Provide the [X, Y] coordinate of the cell's center where the given text is located.  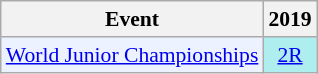
2R [290, 55]
2019 [290, 19]
World Junior Championships [132, 55]
Event [132, 19]
